Find where the given text appears and provide that cell's center as [X, Y] coordinate. 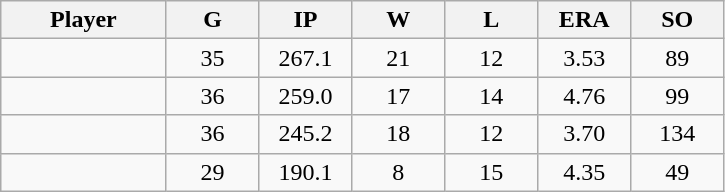
49 [678, 172]
18 [398, 134]
89 [678, 58]
4.76 [584, 96]
17 [398, 96]
W [398, 20]
8 [398, 172]
21 [398, 58]
35 [212, 58]
Player [84, 20]
L [492, 20]
99 [678, 96]
SO [678, 20]
14 [492, 96]
G [212, 20]
3.53 [584, 58]
IP [306, 20]
3.70 [584, 134]
267.1 [306, 58]
ERA [584, 20]
134 [678, 134]
4.35 [584, 172]
190.1 [306, 172]
29 [212, 172]
245.2 [306, 134]
15 [492, 172]
259.0 [306, 96]
